Detect which cell encompasses the target text, then output its [x, y] center coordinate. 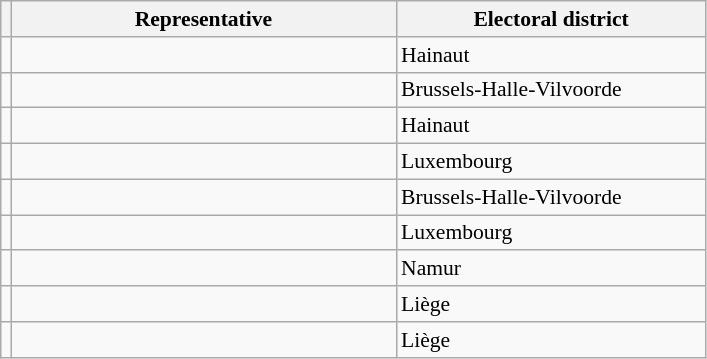
Namur [551, 269]
Electoral district [551, 19]
Representative [204, 19]
